Return [X, Y] of the center of cell containing provided text 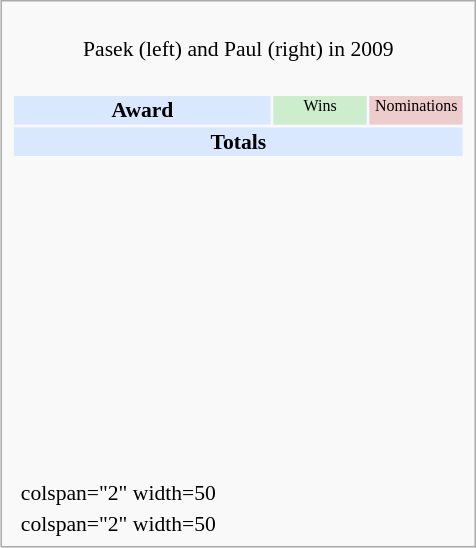
Award Wins Nominations Totals [239, 271]
Award [142, 110]
Nominations [416, 110]
Totals [238, 141]
Pasek (left) and Paul (right) in 2009 [239, 36]
Wins [320, 110]
